Return [X, Y] of the center of cell containing provided text 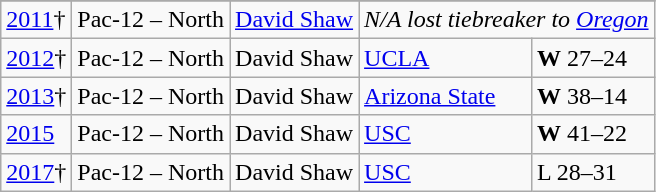
W 41–22 [592, 134]
W 27–24 [592, 58]
2013† [36, 96]
Arizona State [446, 96]
2017† [36, 172]
L 28–31 [592, 172]
2011† [36, 20]
UCLA [446, 58]
W 38–14 [592, 96]
2012† [36, 58]
N/A lost tiebreaker to Oregon [507, 20]
2015 [36, 134]
